Pinpoint the cell where the given text exists, returning its (X, Y) midpoint coordinate. 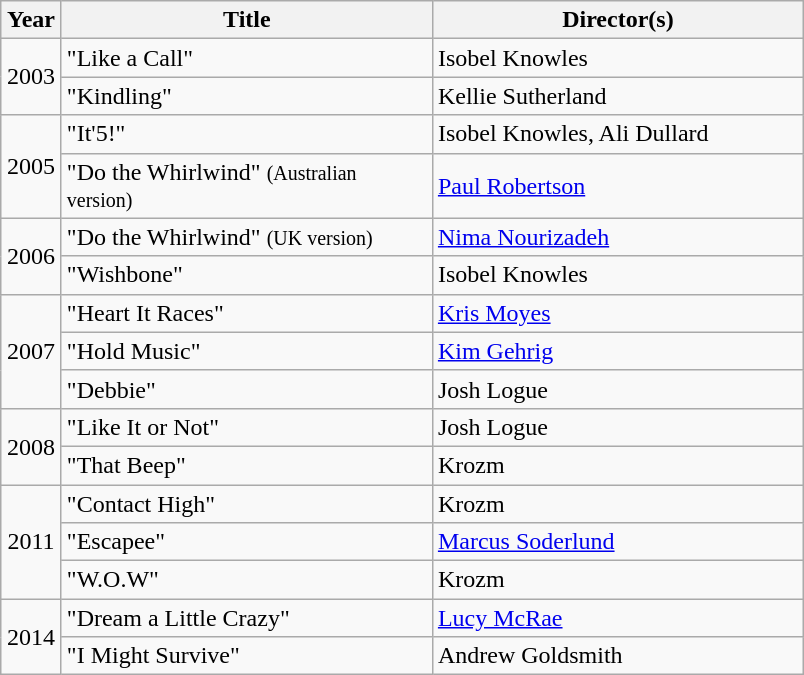
Marcus Soderlund (618, 542)
"Kindling" (246, 96)
"It'5!" (246, 134)
Year (32, 20)
"W.O.W" (246, 580)
Andrew Goldsmith (618, 656)
2008 (32, 446)
2006 (32, 256)
Title (246, 20)
"I Might Survive" (246, 656)
"Wishbone" (246, 275)
"Hold Music" (246, 351)
"Like a Call" (246, 58)
Lucy McRae (618, 618)
Kim Gehrig (618, 351)
Kellie Sutherland (618, 96)
"Dream a Little Crazy" (246, 618)
Kris Moyes (618, 313)
2005 (32, 166)
Director(s) (618, 20)
"Debbie" (246, 389)
Paul Robertson (618, 186)
"Do the Whirlwind" (Australian version) (246, 186)
2011 (32, 541)
"Do the Whirlwind" (UK version) (246, 237)
"Like It or Not" (246, 427)
"That Beep" (246, 465)
2007 (32, 351)
"Heart It Races" (246, 313)
Isobel Knowles, Ali Dullard (618, 134)
Nima Nourizadeh (618, 237)
2003 (32, 77)
"Escapee" (246, 542)
"Contact High" (246, 503)
2014 (32, 637)
